Determine the (x, y) coordinate at the center of the cell enclosing the given text.  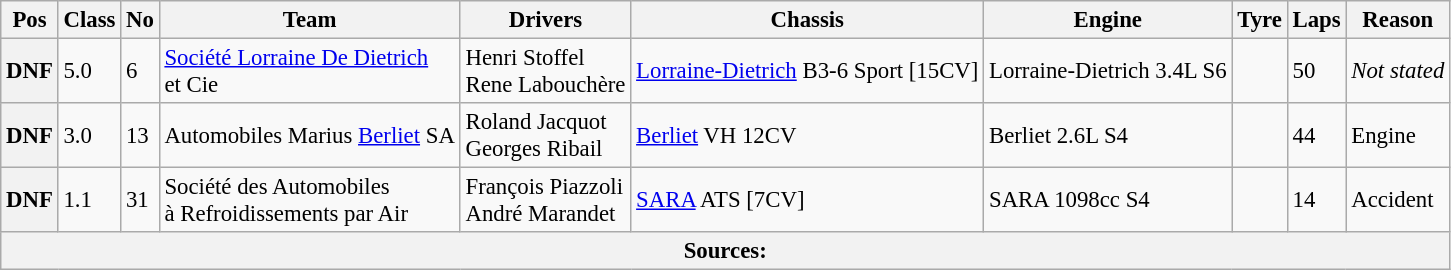
6 (140, 72)
SARA ATS [7CV] (808, 200)
Reason (1398, 20)
Laps (1316, 20)
Pos (30, 20)
13 (140, 136)
Sources: (726, 251)
Berliet VH 12CV (808, 136)
Henri Stoffel Rene Labouchère (546, 72)
Berliet 2.6L S4 (1108, 136)
Tyre (1260, 20)
Automobiles Marius Berliet SA (310, 136)
Drivers (546, 20)
Team (310, 20)
Class (90, 20)
3.0 (90, 136)
Chassis (808, 20)
50 (1316, 72)
Lorraine-Dietrich 3.4L S6 (1108, 72)
SARA 1098cc S4 (1108, 200)
Société Lorraine De Dietrichet Cie (310, 72)
Not stated (1398, 72)
Lorraine-Dietrich B3-6 Sport [15CV] (808, 72)
Roland Jacquot Georges Ribail (546, 136)
Société des Automobilesà Refroidissements par Air (310, 200)
14 (1316, 200)
5.0 (90, 72)
1.1 (90, 200)
No (140, 20)
31 (140, 200)
Accident (1398, 200)
44 (1316, 136)
François Piazzoli André Marandet (546, 200)
